Pinpoint the cell where the given text exists, returning its [X, Y] midpoint coordinate. 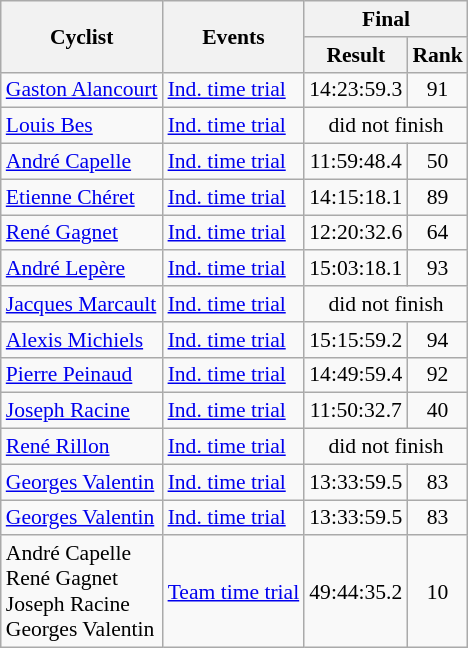
89 [438, 197]
11:59:48.4 [356, 162]
14:15:18.1 [356, 197]
91 [438, 90]
64 [438, 233]
49:44:35.2 [356, 592]
Events [234, 36]
14:49:59.4 [356, 375]
93 [438, 269]
Louis Bes [82, 126]
Jacques Marcault [82, 304]
Gaston Alancourt [82, 90]
Etienne Chéret [82, 197]
Pierre Peinaud [82, 375]
André Capelle [82, 162]
André Capelle René Gagnet Joseph Racine Georges Valentin [82, 592]
Result [356, 55]
40 [438, 411]
René Gagnet [82, 233]
Team time trial [234, 592]
André Lepère [82, 269]
94 [438, 340]
Joseph Racine [82, 411]
12:20:32.6 [356, 233]
14:23:59.3 [356, 90]
Rank [438, 55]
11:50:32.7 [356, 411]
15:03:18.1 [356, 269]
Alexis Michiels [82, 340]
Cyclist [82, 36]
René Rillon [82, 447]
Final [386, 19]
10 [438, 592]
50 [438, 162]
15:15:59.2 [356, 340]
92 [438, 375]
